Identify which cell holds the provided text, then report its [X, Y] central coordinate. 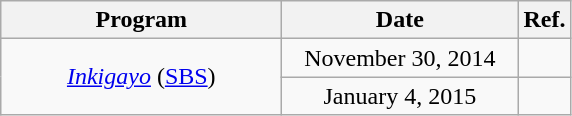
Inkigayo (SBS) [142, 77]
Program [142, 20]
January 4, 2015 [400, 96]
Date [400, 20]
Ref. [544, 20]
November 30, 2014 [400, 58]
